Scan for the cell matching the given text and deliver its (x, y) coordinate at center. 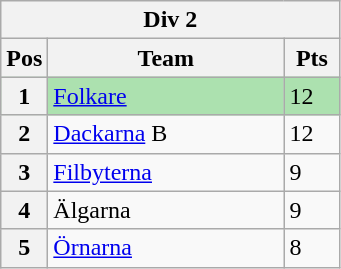
3 (24, 172)
8 (312, 248)
Dackarna B (166, 134)
Pts (312, 58)
4 (24, 210)
Folkare (166, 96)
Älgarna (166, 210)
Div 2 (170, 20)
Team (166, 58)
Pos (24, 58)
Örnarna (166, 248)
2 (24, 134)
Filbyterna (166, 172)
5 (24, 248)
1 (24, 96)
